Identify which cell holds the provided text, then report its (x, y) central coordinate. 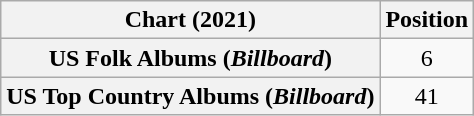
US Top Country Albums (Billboard) (190, 96)
Position (427, 20)
41 (427, 96)
Chart (2021) (190, 20)
US Folk Albums (Billboard) (190, 58)
6 (427, 58)
